Detect which cell encompasses the target text, then output its [X, Y] center coordinate. 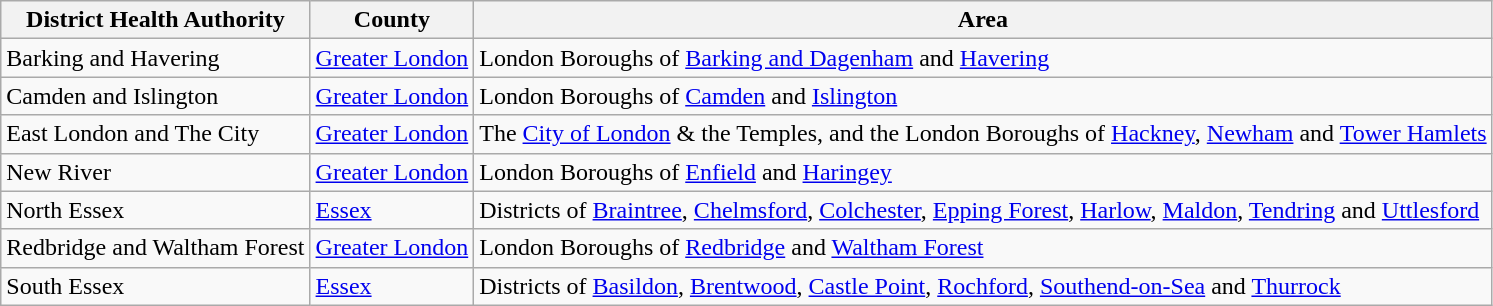
District Health Authority [156, 20]
Barking and Havering [156, 58]
Redbridge and Waltham Forest [156, 248]
London Boroughs of Enfield and Haringey [983, 172]
South Essex [156, 286]
London Boroughs of Redbridge and Waltham Forest [983, 248]
London Boroughs of Barking and Dagenham and Havering [983, 58]
Districts of Basildon, Brentwood, Castle Point, Rochford, Southend-on-Sea and Thurrock [983, 286]
North Essex [156, 210]
New River [156, 172]
The City of London & the Temples, and the London Boroughs of Hackney, Newham and Tower Hamlets [983, 134]
London Boroughs of Camden and Islington [983, 96]
County [392, 20]
Camden and Islington [156, 96]
East London and The City [156, 134]
Districts of Braintree, Chelmsford, Colchester, Epping Forest, Harlow, Maldon, Tendring and Uttlesford [983, 210]
Area [983, 20]
